Provide the [x, y] coordinate of the cell's center where the given text is located.  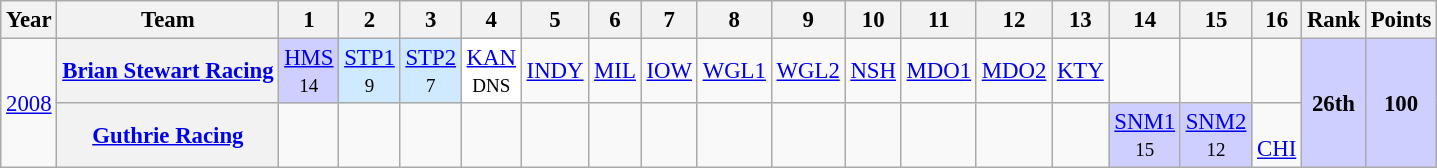
HMS 14 [309, 72]
KTY [1080, 72]
Rank [1334, 20]
Points [1400, 20]
16 [1277, 20]
IOW [669, 72]
SNM212 [1216, 136]
100 [1400, 104]
15 [1216, 20]
1 [309, 20]
SNM115 [1144, 136]
7 [669, 20]
WGL1 [734, 72]
6 [615, 20]
WGL2 [808, 72]
Team [168, 20]
5 [555, 20]
2008 [29, 104]
12 [1014, 20]
3 [430, 20]
KANDNS [491, 72]
26th [1334, 104]
STP27 [430, 72]
STP19 [370, 72]
2 [370, 20]
10 [873, 20]
13 [1080, 20]
8 [734, 20]
CHI [1277, 136]
4 [491, 20]
Brian Stewart Racing [168, 72]
Year [29, 20]
INDY [555, 72]
MDO1 [938, 72]
11 [938, 20]
MIL [615, 72]
14 [1144, 20]
NSH [873, 72]
MDO2 [1014, 72]
Guthrie Racing [168, 136]
9 [808, 20]
